Pinpoint the cell where the given text exists, returning its (x, y) midpoint coordinate. 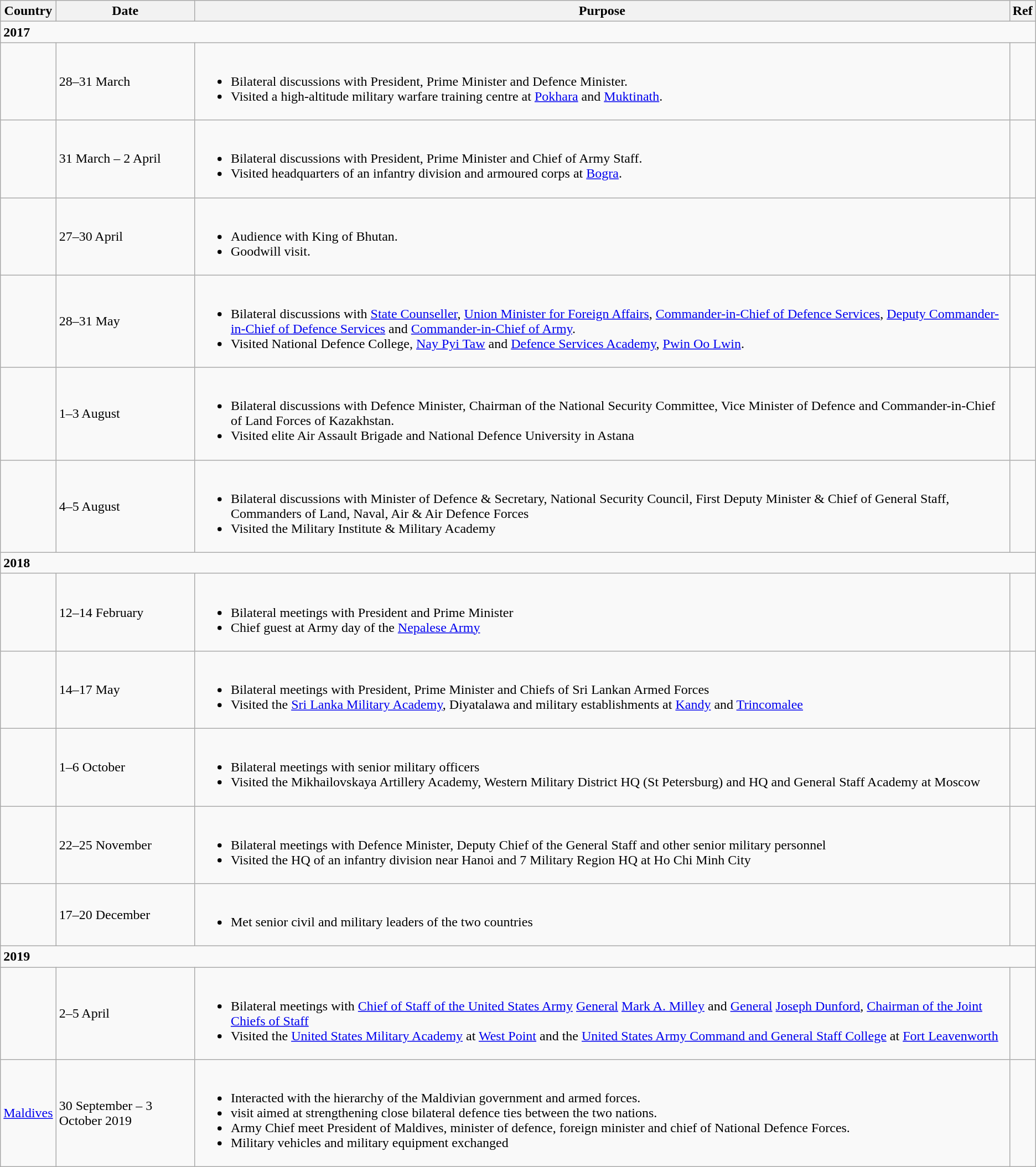
2019 (518, 957)
17–20 December (125, 915)
4–5 August (125, 506)
12–14 February (125, 612)
Ref (1023, 11)
Met senior civil and military leaders of the two countries (602, 915)
1–3 August (125, 414)
30 September – 3 October 2019 (125, 1113)
Bilateral meetings with President and Prime MinisterChief guest at Army day of the Nepalese Army (602, 612)
2018 (518, 563)
27–30 April (125, 236)
Date (125, 11)
Maldives (28, 1113)
22–25 November (125, 844)
Purpose (602, 11)
Audience with King of Bhutan.Goodwill visit. (602, 236)
31 March – 2 April (125, 159)
28–31 May (125, 321)
2–5 April (125, 1014)
14–17 May (125, 689)
28–31 March (125, 81)
Country (28, 11)
2017 (518, 32)
1–6 October (125, 767)
